Locate the cell with the specified text and output its (X, Y) center coordinate. 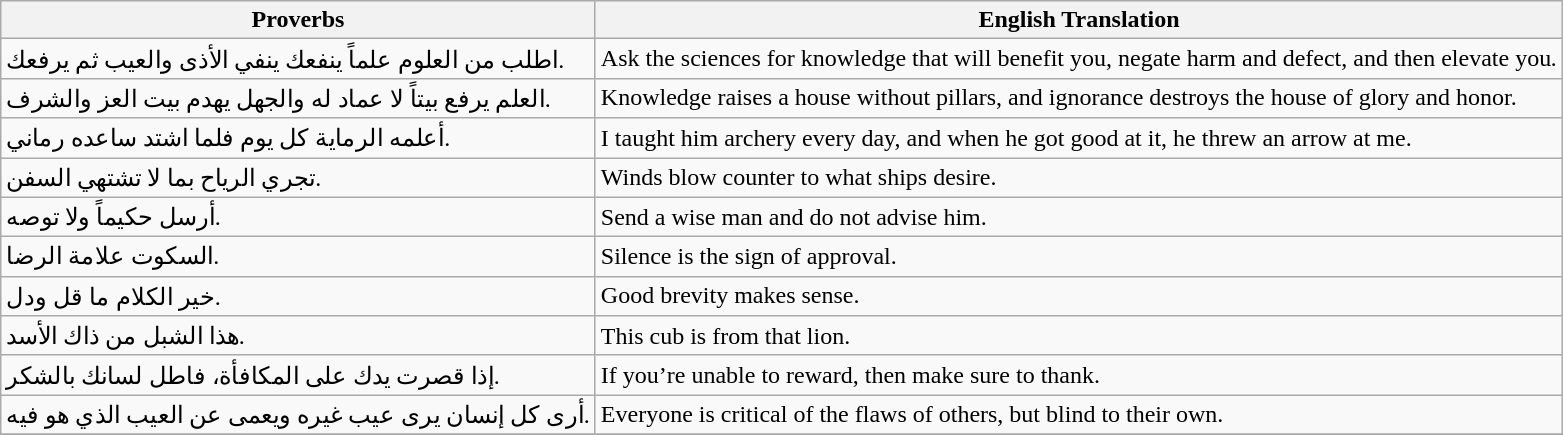
Everyone is critical of the flaws of others, but blind to their own. (1078, 415)
أرى كل إنسان يرى عيب غيره ويعمى عن العيب الذي هو فيه. (298, 415)
Silence is the sign of approval. (1078, 257)
هذا الشبل من ذاك الأسد. (298, 336)
Knowledge raises a house without pillars, and ignorance destroys the house of glory and honor. (1078, 98)
السكوت علامة الرضا. (298, 257)
اطلب من العلوم علماً ينفعك ينفي الأذى والعيب ثم يرفعك. (298, 59)
Proverbs (298, 20)
إذا قصرت يدك على المكافأة، فاطل لسانك بالشكر. (298, 375)
أرسل حكيماً ولا توصه. (298, 217)
If you’re unable to reward, then make sure to thank. (1078, 375)
This cub is from that lion. (1078, 336)
Ask the sciences for knowledge that will benefit you, negate harm and defect, and then elevate you. (1078, 59)
خير الكلام ما قل ودل. (298, 296)
أعلمه الرماية كل يوم فلما اشتد ساعده رماني. (298, 138)
تجري الرياح بما لا تشتهي السفن. (298, 178)
English Translation (1078, 20)
Send a wise man and do not advise him. (1078, 217)
العلم يرفع بيتاً لا عماد له والجهل يهدم بيت العز والشرف. (298, 98)
I taught him archery every day, and when he got good at it, he threw an arrow at me. (1078, 138)
Winds blow counter to what ships desire. (1078, 178)
Good brevity makes sense. (1078, 296)
